Detect which cell encompasses the target text, then output its [X, Y] center coordinate. 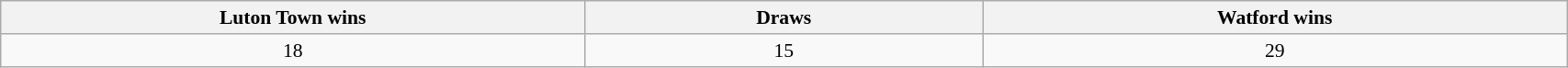
Watford wins [1275, 17]
Draws [784, 17]
Luton Town wins [293, 17]
18 [293, 51]
29 [1275, 51]
15 [784, 51]
